Capture the cell that displays the provided text and extract its [X, Y] central coordinate. 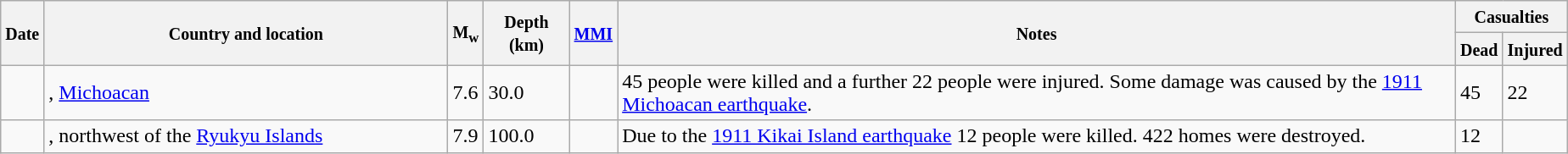
22 [1535, 93]
30.0 [526, 93]
100.0 [526, 136]
7.6 [466, 93]
Notes [1037, 33]
12 [1479, 136]
, Michoacan [246, 93]
MMI [594, 33]
45 people were killed and a further 22 people were injured. Some damage was caused by the 1911 Michoacan earthquake. [1037, 93]
, northwest of the Ryukyu Islands [246, 136]
45 [1479, 93]
Injured [1535, 49]
Date [22, 33]
Casualties [1511, 17]
Dead [1479, 49]
Due to the 1911 Kikai Island earthquake 12 people were killed. 422 homes were destroyed. [1037, 136]
Depth (km) [526, 33]
Country and location [246, 33]
7.9 [466, 136]
Mw [466, 33]
